Find where the given text appears and provide that cell's center as [x, y] coordinate. 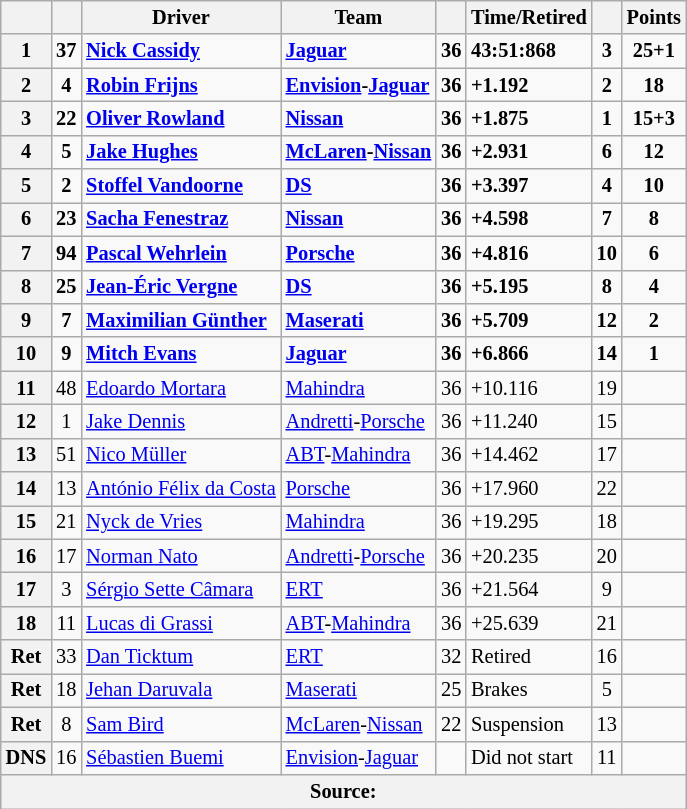
António Félix da Costa [180, 489]
Edoardo Mortara [180, 388]
33 [66, 657]
Points [654, 17]
Jean-Éric Vergne [180, 287]
+14.462 [529, 455]
+19.295 [529, 522]
+5.709 [529, 320]
+1.192 [529, 85]
+3.397 [529, 186]
Norman Nato [180, 556]
Sérgio Sette Câmara [180, 589]
Jehan Daruvala [180, 690]
94 [66, 253]
Suspension [529, 724]
Dan Ticktum [180, 657]
23 [66, 219]
Nyck de Vries [180, 522]
+17.960 [529, 489]
Lucas di Grassi [180, 623]
+25.639 [529, 623]
Source: [344, 791]
+1.875 [529, 118]
Brakes [529, 690]
Pascal Wehrlein [180, 253]
+6.866 [529, 354]
Jake Dennis [180, 421]
51 [66, 455]
43:51:868 [529, 51]
+2.931 [529, 152]
+4.816 [529, 253]
Robin Frijns [180, 85]
+21.564 [529, 589]
Nico Müller [180, 455]
Mitch Evans [180, 354]
Time/Retired [529, 17]
Driver [180, 17]
37 [66, 51]
+5.195 [529, 287]
19 [607, 388]
Sam Bird [180, 724]
Maximilian Günther [180, 320]
48 [66, 388]
32 [451, 657]
+10.116 [529, 388]
DNS [26, 758]
+20.235 [529, 556]
Nick Cassidy [180, 51]
20 [607, 556]
25+1 [654, 51]
Retired [529, 657]
Oliver Rowland [180, 118]
Stoffel Vandoorne [180, 186]
Team [358, 17]
Sacha Fenestraz [180, 219]
+11.240 [529, 421]
Did not start [529, 758]
Sébastien Buemi [180, 758]
Jake Hughes [180, 152]
+4.598 [529, 219]
15+3 [654, 118]
